For the text-containing cell, return its midpoint in (X, Y) coordinate format. 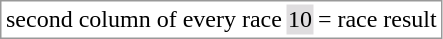
= race result (377, 19)
second column of every race (144, 19)
10 (300, 19)
